For the text-containing cell, return its midpoint in (x, y) coordinate format. 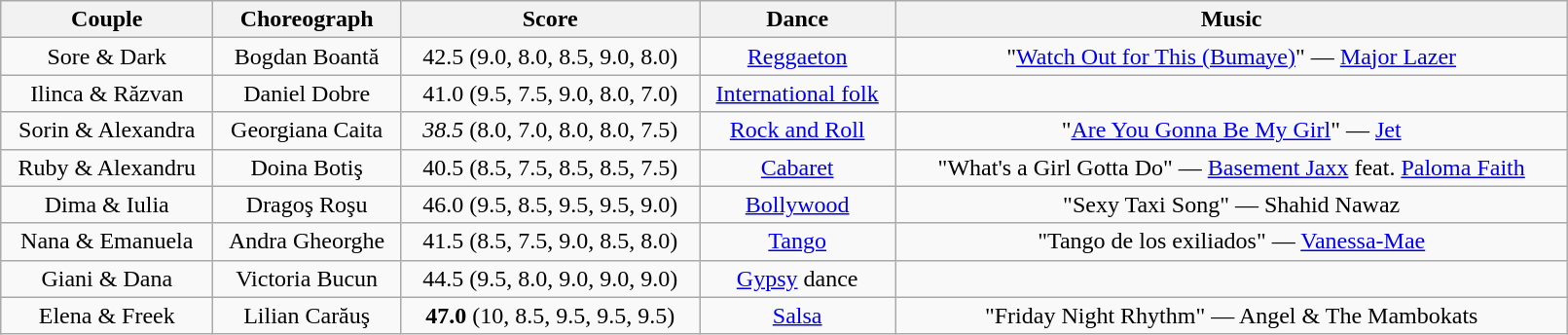
Bollywood (798, 205)
Doina Botiş (308, 167)
Couple (107, 19)
42.5 (9.0, 8.0, 8.5, 9.0, 8.0) (549, 56)
Salsa (798, 316)
Andra Gheorghe (308, 242)
Dance (798, 19)
Lilian Carăuş (308, 316)
International folk (798, 93)
Score (549, 19)
Dima & Iulia (107, 205)
"Are You Gonna Be My Girl" — Jet (1232, 130)
Music (1232, 19)
"Friday Night Rhythm" — Angel & The Mambokats (1232, 316)
Victoria Bucun (308, 279)
"Tango de los exiliados" — Vanessa-Mae (1232, 242)
44.5 (9.5, 8.0, 9.0, 9.0, 9.0) (549, 279)
Elena & Freek (107, 316)
38.5 (8.0, 7.0, 8.0, 8.0, 7.5) (549, 130)
Rock and Roll (798, 130)
Choreograph (308, 19)
Sorin & Alexandra (107, 130)
Nana & Emanuela (107, 242)
Cabaret (798, 167)
Dragoş Roşu (308, 205)
Ruby & Alexandru (107, 167)
Giani & Dana (107, 279)
Georgiana Caita (308, 130)
Sore & Dark (107, 56)
"What's a Girl Gotta Do" — Basement Jaxx feat. Paloma Faith (1232, 167)
41.0 (9.5, 7.5, 9.0, 8.0, 7.0) (549, 93)
Ilinca & Răzvan (107, 93)
Tango (798, 242)
47.0 (10, 8.5, 9.5, 9.5, 9.5) (549, 316)
"Watch Out for This (Bumaye)" — Major Lazer (1232, 56)
41.5 (8.5, 7.5, 9.0, 8.5, 8.0) (549, 242)
Gypsy dance (798, 279)
Reggaeton (798, 56)
Daniel Dobre (308, 93)
"Sexy Taxi Song" — Shahid Nawaz (1232, 205)
46.0 (9.5, 8.5, 9.5, 9.5, 9.0) (549, 205)
Bogdan Boantă (308, 56)
40.5 (8.5, 7.5, 8.5, 8.5, 7.5) (549, 167)
